Return (X, Y) of the center of cell containing provided text 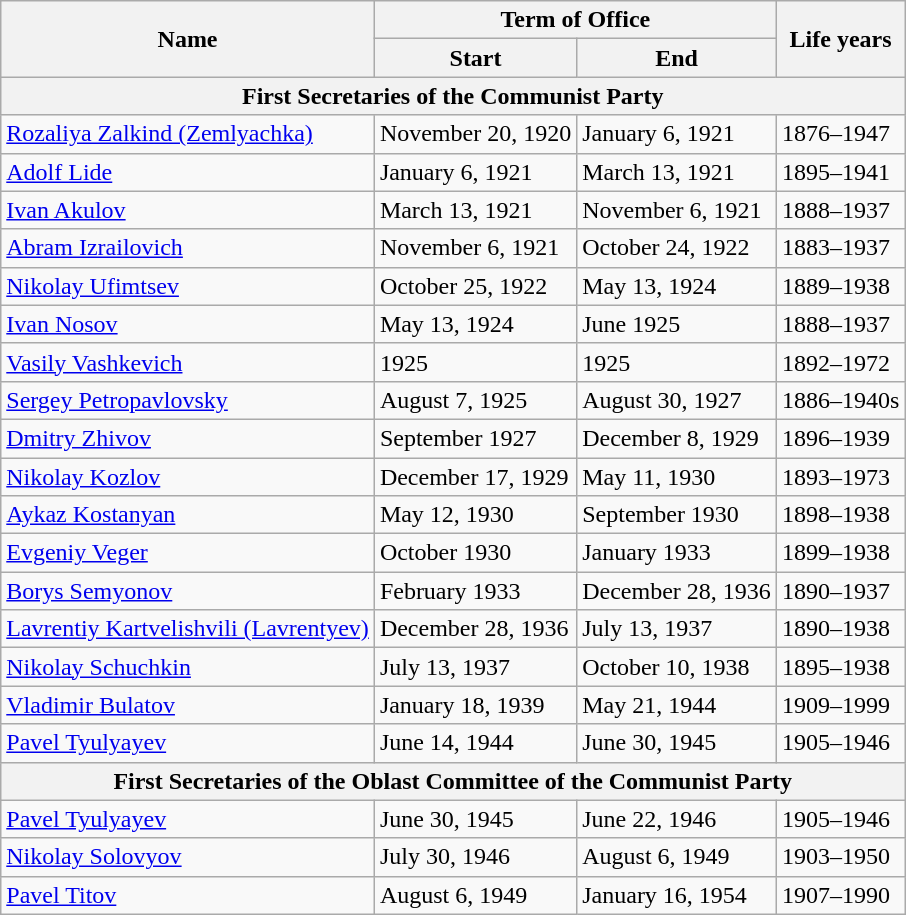
February 1933 (475, 591)
1886–1940s (840, 400)
1876–1947 (840, 134)
Nikolay Solovyov (188, 857)
First Secretaries of the Oblast Committee of the Communist Party (453, 781)
Vladimir Bulatov (188, 705)
1890–1938 (840, 629)
Nikolay Schuchkin (188, 667)
1889–1938 (840, 286)
August 7, 1925 (475, 400)
Rozaliya Zalkind (Zemlyachka) (188, 134)
May 12, 1930 (475, 515)
Evgeniy Veger (188, 553)
November 20, 1920 (475, 134)
January 16, 1954 (677, 895)
Abram Izrailovich (188, 248)
August 30, 1927 (677, 400)
Nikolay Ufimtsev (188, 286)
First Secretaries of the Communist Party (453, 96)
Aykaz Kostanyan (188, 515)
October 24, 1922 (677, 248)
September 1927 (475, 438)
1907–1990 (840, 895)
1903–1950 (840, 857)
1883–1937 (840, 248)
Sergey Petropavlovsky (188, 400)
1890–1937 (840, 591)
June 14, 1944 (475, 743)
1909–1999 (840, 705)
1895–1938 (840, 667)
October 1930 (475, 553)
December 17, 1929 (475, 477)
1892–1972 (840, 362)
Ivan Nosov (188, 324)
Name (188, 39)
1895–1941 (840, 172)
January 1933 (677, 553)
Dmitry Zhivov (188, 438)
June 1925 (677, 324)
Start (475, 58)
September 1930 (677, 515)
Vasily Vashkevich (188, 362)
Borys Semyonov (188, 591)
1896–1939 (840, 438)
May 21, 1944 (677, 705)
Life years (840, 39)
December 8, 1929 (677, 438)
Term of Office (575, 20)
Pavel Titov (188, 895)
1898–1938 (840, 515)
1893–1973 (840, 477)
1899–1938 (840, 553)
July 30, 1946 (475, 857)
January 18, 1939 (475, 705)
October 25, 1922 (475, 286)
Lavrentiy Kartvelishvili (Lavrentyev) (188, 629)
Adolf Lide (188, 172)
Ivan Akulov (188, 210)
May 11, 1930 (677, 477)
Nikolay Kozlov (188, 477)
June 22, 1946 (677, 819)
October 10, 1938 (677, 667)
End (677, 58)
